Return [x, y] of the center of cell containing provided text 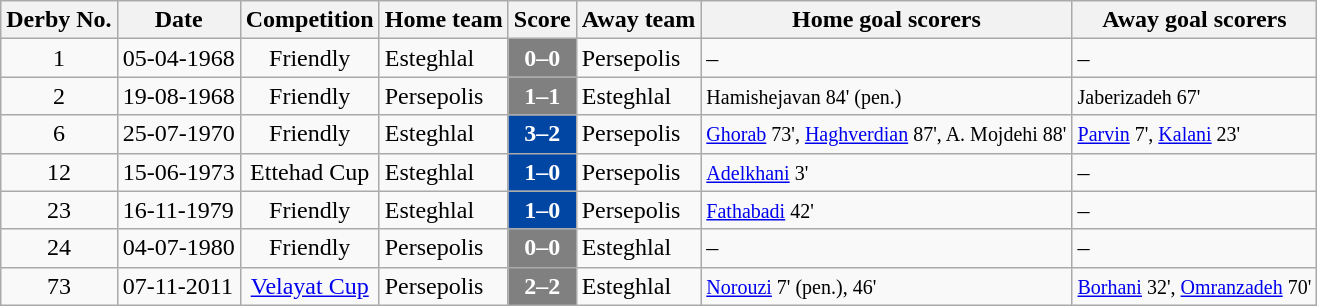
Jaberizadeh 67' [1194, 96]
73 [59, 286]
6 [59, 134]
Date [178, 20]
Away team [638, 20]
Competition [310, 20]
Velayat Cup [310, 286]
Home goal scorers [886, 20]
Hamishejavan 84' (pen.) [886, 96]
Adelkhani 3' [886, 172]
07-11-2011 [178, 286]
Home team [444, 20]
1 [59, 58]
Score [542, 20]
12 [59, 172]
Fathabadi 42' [886, 210]
2–2 [542, 286]
Parvin 7', Kalani 23' [1194, 134]
24 [59, 248]
25-07-1970 [178, 134]
16-11-1979 [178, 210]
19-08-1968 [178, 96]
Norouzi 7' (pen.), 46' [886, 286]
Ettehad Cup [310, 172]
Derby No. [59, 20]
Ghorab 73', Haghverdian 87', A. Mojdehi 88' [886, 134]
04-07-1980 [178, 248]
Away goal scorers [1194, 20]
Borhani 32', Omranzadeh 70' [1194, 286]
15-06-1973 [178, 172]
3–2 [542, 134]
05-04-1968 [178, 58]
23 [59, 210]
1–1 [542, 96]
2 [59, 96]
